From the cell containing the given text, extract its center point as (X, Y) coordinate. 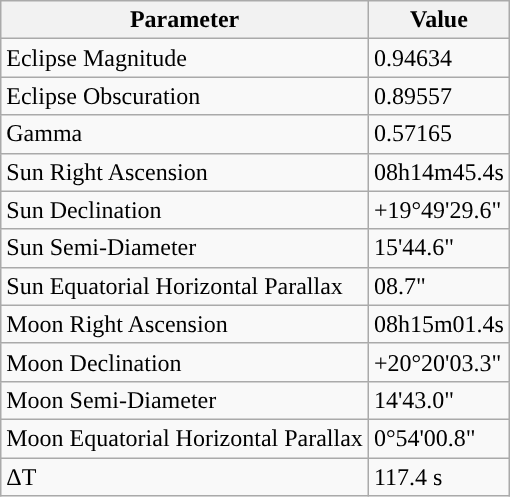
Sun Semi-Diameter (185, 248)
Eclipse Magnitude (185, 58)
Gamma (185, 134)
Moon Declination (185, 362)
15'44.6" (438, 248)
117.4 s (438, 477)
0.94634 (438, 58)
ΔT (185, 477)
+20°20'03.3" (438, 362)
Moon Right Ascension (185, 324)
Moon Equatorial Horizontal Parallax (185, 438)
Sun Declination (185, 210)
0.57165 (438, 134)
0°54'00.8" (438, 438)
+19°49'29.6" (438, 210)
08.7" (438, 286)
08h14m45.4s (438, 172)
Sun Equatorial Horizontal Parallax (185, 286)
Eclipse Obscuration (185, 96)
08h15m01.4s (438, 324)
Sun Right Ascension (185, 172)
0.89557 (438, 96)
14'43.0" (438, 400)
Value (438, 20)
Moon Semi-Diameter (185, 400)
Parameter (185, 20)
